Detect which cell encompasses the target text, then output its [X, Y] center coordinate. 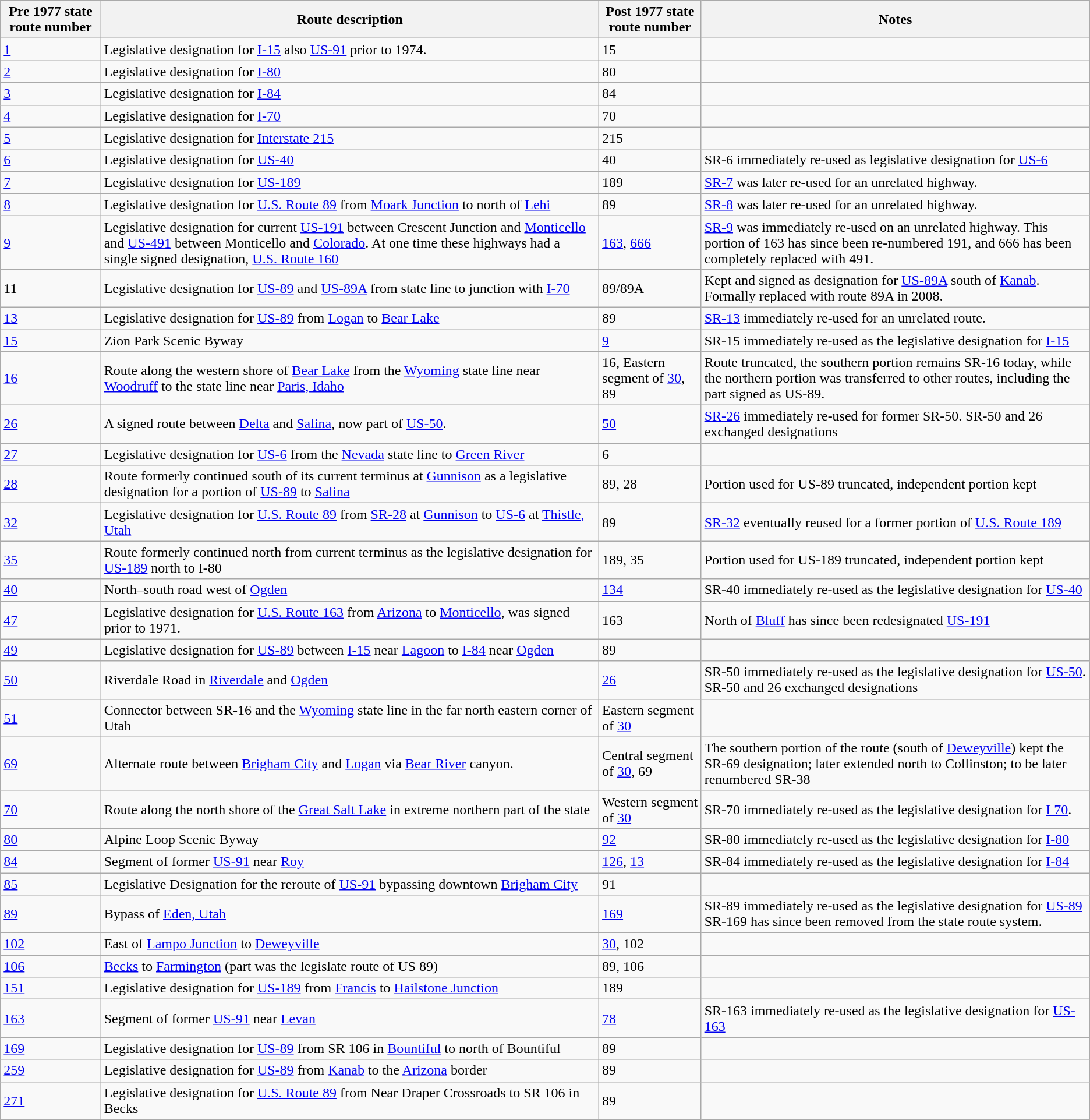
89/89A [650, 288]
Legislative designation for I-80 [349, 72]
Segment of former US-91 near Roy [349, 861]
Alpine Loop Scenic Byway [349, 839]
259 [51, 1070]
Zion Park Scenic Byway [349, 341]
28 [51, 485]
Eastern segment of 30 [650, 718]
Portion used for US-89 truncated, independent portion kept [896, 485]
Legislative designation for US-89 from SR 106 in Bountiful to north of Bountiful [349, 1048]
Legislative designation for U.S. Route 89 from Moark Junction to north of Lehi [349, 204]
32 [51, 522]
Alternate route between Brigham City and Logan via Bear River canyon. [349, 764]
Legislative designation for US-89 between I-15 near Lagoon to I-84 near Ogden [349, 650]
5 [51, 138]
SR-50 immediately re-used as the legislative designation for US-50. SR-50 and 26 exchanged designations [896, 680]
271 [51, 1101]
69 [51, 764]
35 [51, 560]
North–south road west of Ogden [349, 590]
Central segment of 30, 69 [650, 764]
The southern portion of the route (south of Deweyville) kept the SR-69 designation; later extended north to Collinston; to be later renumbered SR-38 [896, 764]
16 [51, 379]
Legislative designation for US-189 from Francis to Hailstone Junction [349, 988]
49 [51, 650]
SR-40 immediately re-used as the legislative designation for US-40 [896, 590]
Riverdale Road in Riverdale and Ogden [349, 680]
Legislative designation for US-89 and US-89A from state line to junction with I-70 [349, 288]
Bypass of Eden, Utah [349, 914]
SR-6 immediately re-used as legislative designation for US-6 [896, 160]
8 [51, 204]
Post 1977 state route number [650, 20]
106 [51, 966]
78 [650, 1018]
27 [51, 454]
SR-26 immediately re-used for former SR-50. SR-50 and 26 exchanged designations [896, 424]
A signed route between Delta and Salina, now part of US-50. [349, 424]
SR-7 was later re-used for an unrelated highway. [896, 182]
SR-84 immediately re-used as the legislative designation for I-84 [896, 861]
North of Bluff has since been redesignated US-191 [896, 620]
Legislative designation for U.S. Route 89 from SR-28 at Gunnison to US-6 at Thistle, Utah [349, 522]
Legislative designation for I-15 also US-91 prior to 1974. [349, 50]
Route along the north shore of the Great Salt Lake in extreme northern part of the state [349, 810]
SR-89 immediately re-used as the legislative designation for US-89 SR-169 has since been removed from the state route system. [896, 914]
7 [51, 182]
89, 106 [650, 966]
89, 28 [650, 485]
151 [51, 988]
30, 102 [650, 944]
Portion used for US-189 truncated, independent portion kept [896, 560]
SR-70 immediately re-used as the legislative designation for I 70. [896, 810]
SR-13 immediately re-used for an unrelated route. [896, 318]
92 [650, 839]
134 [650, 590]
215 [650, 138]
1 [51, 50]
Legislative Designation for the reroute of US-91 bypassing downtown Brigham City [349, 884]
Legislative designation for US-189 [349, 182]
2 [51, 72]
163, 666 [650, 242]
Segment of former US-91 near Levan [349, 1018]
13 [51, 318]
16, Eastern segment of 30, 89 [650, 379]
91 [650, 884]
Route formerly continued south of its current terminus at Gunnison as a legislative designation for a portion of US-89 to Salina [349, 485]
47 [51, 620]
Legislative designation for US-89 from Kanab to the Arizona border [349, 1070]
11 [51, 288]
SR-32 eventually reused for a former portion of U.S. Route 189 [896, 522]
51 [51, 718]
Legislative designation for Interstate 215 [349, 138]
Kept and signed as designation for US-89A south of Kanab. Formally replaced with route 89A in 2008. [896, 288]
Legislative designation for I-84 [349, 94]
Legislative designation for U.S. Route 89 from Near Draper Crossroads to SR 106 in Becks [349, 1101]
SR-8 was later re-used for an unrelated highway. [896, 204]
Legislative designation for US-89 from Logan to Bear Lake [349, 318]
Pre 1977 state route number [51, 20]
Route formerly continued north from current terminus as the legislative designation for US-189 north to I-80 [349, 560]
SR-15 immediately re-used as the legislative designation for I-15 [896, 341]
Route along the western shore of Bear Lake from the Wyoming state line near Woodruff to the state line near Paris, Idaho [349, 379]
Legislative designation for I-70 [349, 116]
189, 35 [650, 560]
SR-80 immediately re-used as the legislative designation for I-80 [896, 839]
Route description [349, 20]
4 [51, 116]
Legislative designation for U.S. Route 163 from Arizona to Monticello, was signed prior to 1971. [349, 620]
102 [51, 944]
Becks to Farmington (part was the legislate route of US 89) [349, 966]
Connector between SR-16 and the Wyoming state line in the far north eastern corner of Utah [349, 718]
Legislative designation for US-6 from the Nevada state line to Green River [349, 454]
East of Lampo Junction to Deweyville [349, 944]
3 [51, 94]
85 [51, 884]
Legislative designation for US-40 [349, 160]
126, 13 [650, 861]
Notes [896, 20]
SR-163 immediately re-used as the legislative designation for US-163 [896, 1018]
Western segment of 30 [650, 810]
